Output the (x, y) coordinate of the center of the cell containing the given text.  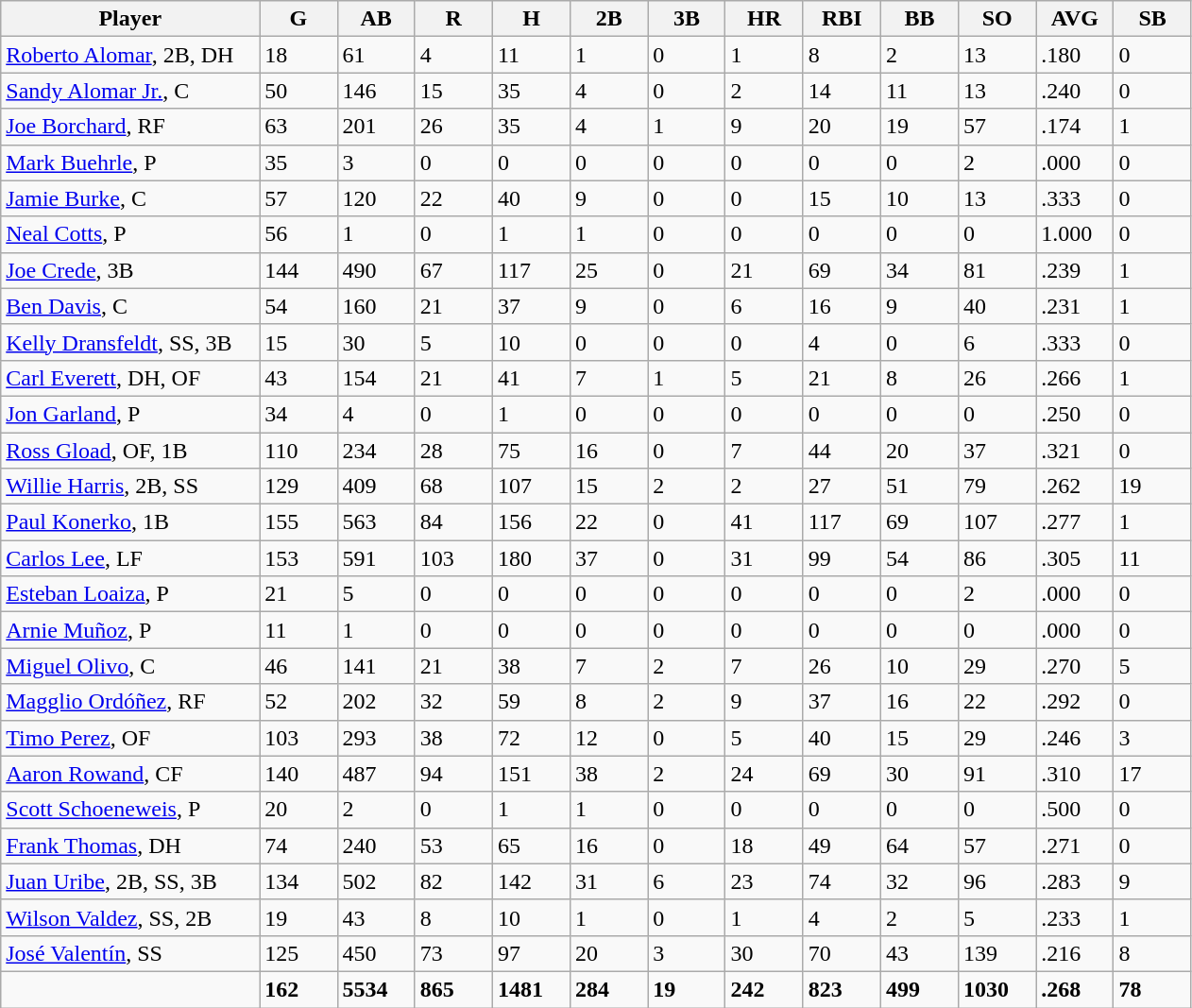
151 (531, 774)
Paul Konerko, 1B (130, 522)
.233 (1075, 917)
AVG (1075, 19)
5534 (376, 989)
BB (919, 19)
.174 (1075, 127)
HR (764, 19)
Carl Everett, DH, OF (130, 378)
97 (531, 953)
.231 (1075, 306)
82 (453, 881)
63 (298, 127)
67 (453, 270)
Ben Davis, C (130, 306)
.250 (1075, 414)
Ross Gload, OF, 1B (130, 451)
Magglio Ordóñez, RF (130, 702)
52 (298, 702)
Joe Borchard, RF (130, 127)
79 (997, 487)
155 (298, 522)
120 (376, 198)
202 (376, 702)
Esteban Loaiza, P (130, 594)
499 (919, 989)
Player (130, 19)
154 (376, 378)
51 (919, 487)
44 (842, 451)
153 (298, 558)
Neal Cotts, P (130, 234)
201 (376, 127)
156 (531, 522)
R (453, 19)
134 (298, 881)
50 (298, 91)
64 (919, 846)
65 (531, 846)
293 (376, 738)
Jon Garland, P (130, 414)
78 (1152, 989)
284 (609, 989)
.268 (1075, 989)
129 (298, 487)
Aaron Rowand, CF (130, 774)
81 (997, 270)
RBI (842, 19)
24 (764, 774)
Kelly Dransfeldt, SS, 3B (130, 342)
180 (531, 558)
Wilson Valdez, SS, 2B (130, 917)
Jamie Burke, C (130, 198)
.246 (1075, 738)
1030 (997, 989)
.240 (1075, 91)
144 (298, 270)
140 (298, 774)
.321 (1075, 451)
.216 (1075, 953)
.271 (1075, 846)
91 (997, 774)
Roberto Alomar, 2B, DH (130, 55)
Frank Thomas, DH (130, 846)
.305 (1075, 558)
53 (453, 846)
72 (531, 738)
68 (453, 487)
242 (764, 989)
SB (1152, 19)
139 (997, 953)
Mark Buehrle, P (130, 162)
865 (453, 989)
450 (376, 953)
Timo Perez, OF (130, 738)
Scott Schoeneweis, P (130, 810)
2B (609, 19)
490 (376, 270)
46 (298, 666)
96 (997, 881)
Arnie Muñoz, P (130, 630)
110 (298, 451)
17 (1152, 774)
H (531, 19)
75 (531, 451)
502 (376, 881)
José Valentín, SS (130, 953)
823 (842, 989)
.277 (1075, 522)
.262 (1075, 487)
146 (376, 91)
162 (298, 989)
12 (609, 738)
56 (298, 234)
.266 (1075, 378)
86 (997, 558)
160 (376, 306)
.239 (1075, 270)
28 (453, 451)
.283 (1075, 881)
99 (842, 558)
1481 (531, 989)
61 (376, 55)
25 (609, 270)
73 (453, 953)
84 (453, 522)
3B (687, 19)
14 (842, 91)
Carlos Lee, LF (130, 558)
AB (376, 19)
27 (842, 487)
1.000 (1075, 234)
141 (376, 666)
234 (376, 451)
49 (842, 846)
.310 (1075, 774)
94 (453, 774)
487 (376, 774)
G (298, 19)
SO (997, 19)
70 (842, 953)
.292 (1075, 702)
.180 (1075, 55)
563 (376, 522)
Miguel Olivo, C (130, 666)
Joe Crede, 3B (130, 270)
142 (531, 881)
240 (376, 846)
Willie Harris, 2B, SS (130, 487)
.270 (1075, 666)
59 (531, 702)
125 (298, 953)
.500 (1075, 810)
23 (764, 881)
Sandy Alomar Jr., C (130, 91)
Juan Uribe, 2B, SS, 3B (130, 881)
409 (376, 487)
591 (376, 558)
